Determine the [X, Y] coordinate at the center of the cell enclosing the given text.  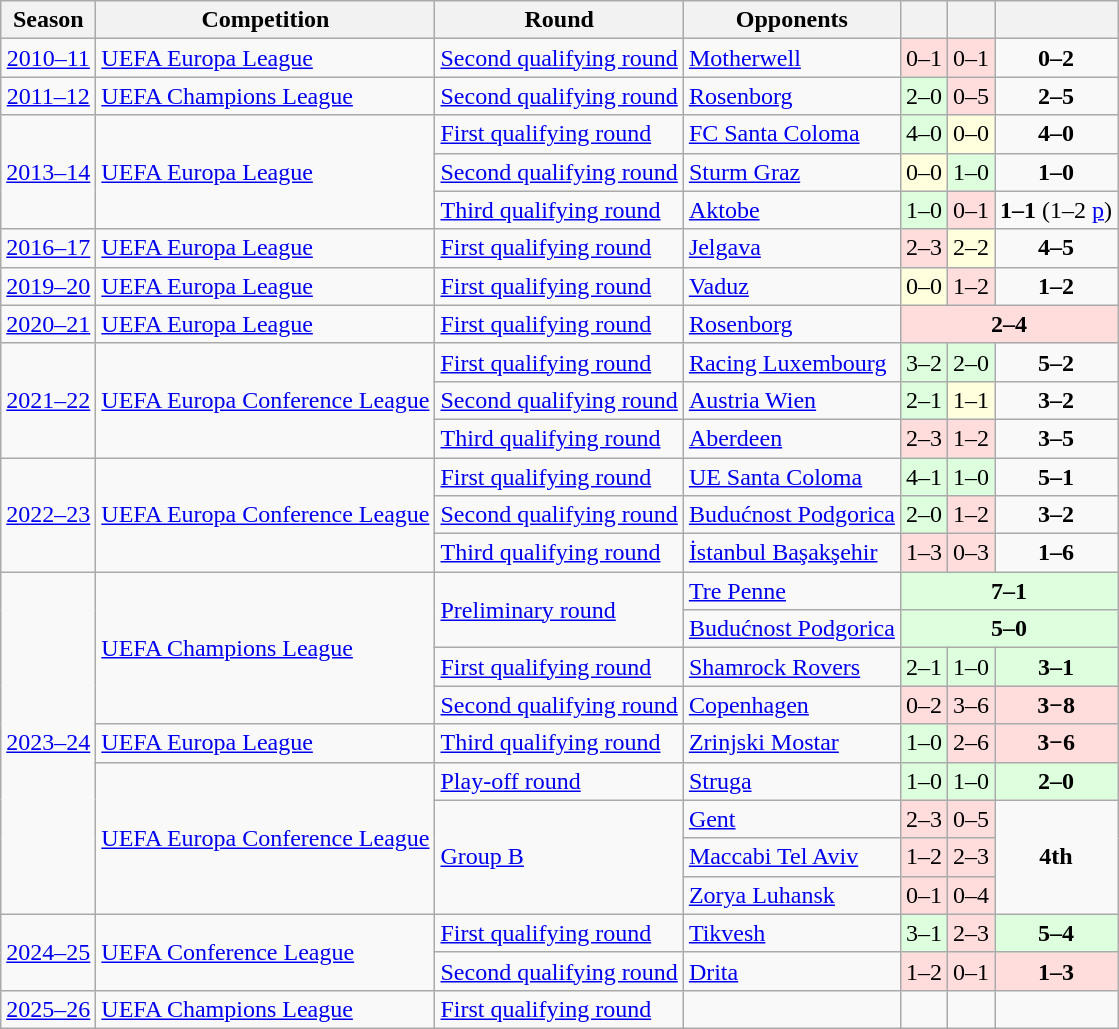
2–2 [970, 248]
3–5 [1056, 438]
Season [48, 20]
Shamrock Rovers [792, 667]
1–1 (1–2 p) [1056, 210]
Sturm Graz [792, 172]
3–6 [970, 705]
Competition [266, 20]
2013–14 [48, 172]
Tikvesh [792, 933]
5–2 [1056, 362]
4–5 [1056, 248]
3−8 [1056, 705]
Copenhagen [792, 705]
Motherwell [792, 58]
Aktobe [792, 210]
2–5 [1056, 96]
UE Santa Coloma [792, 477]
2019–20 [48, 286]
Group B [559, 857]
5–1 [1056, 477]
2016–17 [48, 248]
Struga [792, 781]
Tre Penne [792, 591]
3−6 [1056, 743]
Zrinjski Mostar [792, 743]
2021–22 [48, 400]
Drita [792, 971]
2025–26 [48, 1009]
Zorya Luhansk [792, 895]
2010–11 [48, 58]
5–4 [1056, 933]
0–3 [970, 553]
4th [1056, 857]
Austria Wien [792, 400]
2011–12 [48, 96]
0–4 [970, 895]
5–0 [1008, 629]
2–4 [1008, 324]
Round [559, 20]
1–6 [1056, 553]
Vaduz [792, 286]
Preliminary round [559, 610]
Play-off round [559, 781]
2024–25 [48, 952]
2023–24 [48, 744]
Maccabi Tel Aviv [792, 857]
7–1 [1008, 591]
2022–23 [48, 515]
Opponents [792, 20]
1–1 [970, 400]
Aberdeen [792, 438]
FC Santa Coloma [792, 134]
2020–21 [48, 324]
2–6 [970, 743]
Racing Luxembourg [792, 362]
İstanbul Başakşehir [792, 553]
Gent [792, 819]
Jelgava [792, 248]
4–1 [924, 477]
UEFA Conference League [266, 952]
